Pinpoint the cell where the given text exists, returning its (X, Y) midpoint coordinate. 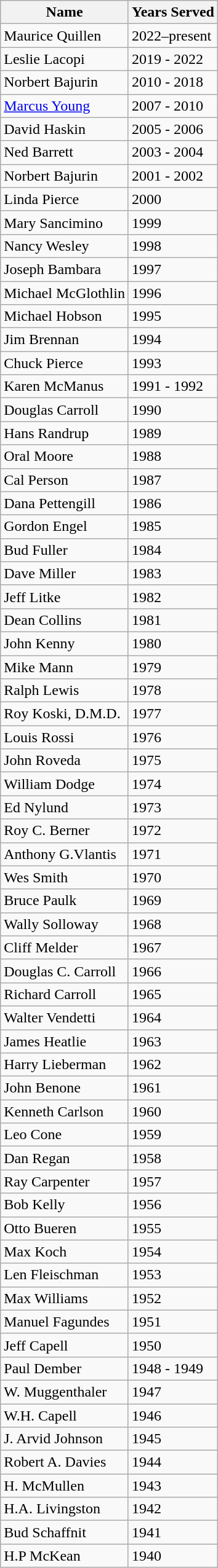
Ralph Lewis (65, 691)
Ned Barrett (65, 152)
John Roveda (65, 761)
Wally Solloway (65, 924)
1950 (172, 1345)
1978 (172, 691)
1959 (172, 1135)
Anthony G.Vlantis (65, 854)
John Benone (65, 1088)
Jeff Litke (65, 597)
1999 (172, 222)
1984 (172, 550)
Ray Carpenter (65, 1182)
Mary Sancimino (65, 222)
1981 (172, 620)
1948 - 1949 (172, 1368)
1941 (172, 1532)
W.H. Capell (65, 1415)
1977 (172, 714)
1945 (172, 1439)
1972 (172, 831)
H.A. Livingston (65, 1509)
William Dodge (65, 784)
Bruce Paulk (65, 901)
Nancy Wesley (65, 246)
1998 (172, 246)
1961 (172, 1088)
H.P McKean (65, 1556)
Years Served (172, 12)
1987 (172, 480)
Bud Fuller (65, 550)
1962 (172, 1065)
2019 - 2022 (172, 59)
1954 (172, 1252)
1982 (172, 597)
Cal Person (65, 480)
1956 (172, 1205)
Name (65, 12)
Dean Collins (65, 620)
Wes Smith (65, 877)
Max Koch (65, 1252)
1967 (172, 947)
1957 (172, 1182)
Louis Rossi (65, 737)
Roy C. Berner (65, 831)
1993 (172, 363)
Marcus Young (65, 106)
Walter Vendetti (65, 1017)
Maurice Quillen (65, 36)
H. McMullen (65, 1486)
1953 (172, 1275)
1951 (172, 1322)
Jim Brennan (65, 340)
2003 - 2004 (172, 152)
James Heatlie (65, 1041)
Douglas C. Carroll (65, 971)
Harry Lieberman (65, 1065)
1976 (172, 737)
1966 (172, 971)
Dave Miller (65, 573)
Joseph Bambara (65, 269)
1971 (172, 854)
1965 (172, 994)
1980 (172, 643)
Oral Moore (65, 457)
Bud Schaffnit (65, 1532)
1963 (172, 1041)
Robert A. Davies (65, 1462)
1942 (172, 1509)
Gordon Engel (65, 527)
2022–present (172, 36)
David Haskin (65, 129)
Richard Carroll (65, 994)
Michael McGlothlin (65, 293)
Bob Kelly (65, 1205)
1996 (172, 293)
1991 - 1992 (172, 386)
1943 (172, 1486)
1952 (172, 1298)
W. Muggenthaler (65, 1392)
2007 - 2010 (172, 106)
Otto Bueren (65, 1228)
Dan Regan (65, 1158)
Hans Randrup (65, 433)
1947 (172, 1392)
John Kenny (65, 643)
1975 (172, 761)
1940 (172, 1556)
Michael Hobson (65, 316)
2010 - 2018 (172, 82)
Len Fleischman (65, 1275)
1973 (172, 807)
1989 (172, 433)
1988 (172, 457)
1970 (172, 877)
Douglas Carroll (65, 410)
1995 (172, 316)
1968 (172, 924)
1955 (172, 1228)
Jeff Capell (65, 1345)
1997 (172, 269)
Ed Nylund (65, 807)
Dana Pettengill (65, 503)
Mike Mann (65, 667)
1964 (172, 1017)
1960 (172, 1111)
Leo Cone (65, 1135)
1990 (172, 410)
Roy Koski, D.M.D. (65, 714)
J. Arvid Johnson (65, 1439)
2001 - 2002 (172, 176)
Kenneth Carlson (65, 1111)
1986 (172, 503)
1946 (172, 1415)
1983 (172, 573)
Karen McManus (65, 386)
Manuel Fagundes (65, 1322)
1974 (172, 784)
1979 (172, 667)
2000 (172, 199)
Leslie Lacopi (65, 59)
1958 (172, 1158)
Max Williams (65, 1298)
1985 (172, 527)
2005 - 2006 (172, 129)
1994 (172, 340)
1944 (172, 1462)
Cliff Melder (65, 947)
Linda Pierce (65, 199)
Paul Dember (65, 1368)
Chuck Pierce (65, 363)
1969 (172, 901)
